Extract the [x, y] coordinate from the center of the cell holding the provided text.  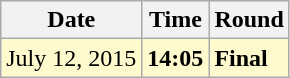
Time [176, 20]
14:05 [176, 58]
July 12, 2015 [72, 58]
Date [72, 20]
Final [249, 58]
Round [249, 20]
